Provide the (X, Y) coordinate of the cell's center where the given text is located.  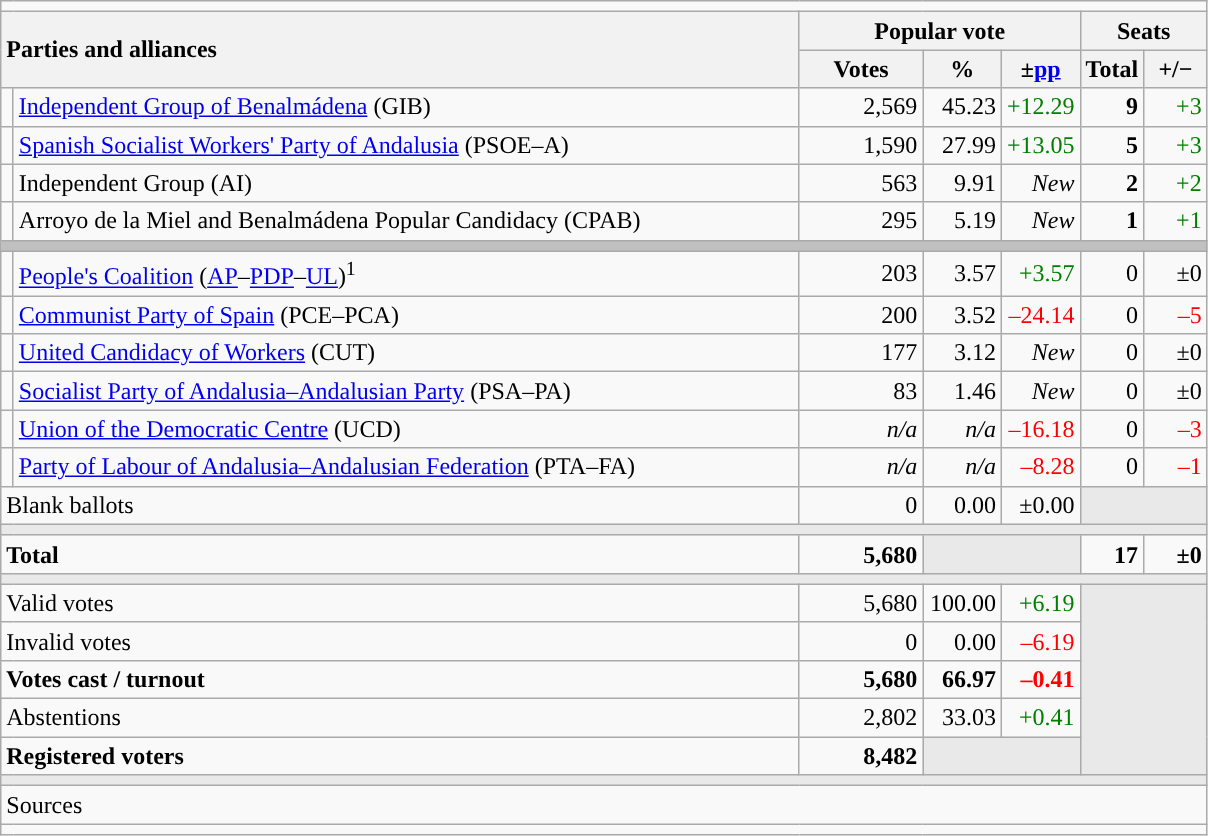
Independent Group (AI) (406, 183)
563 (861, 183)
200 (861, 315)
1,590 (861, 145)
295 (861, 221)
27.99 (962, 145)
People's Coalition (AP–PDP–UL)1 (406, 274)
+/− (1176, 69)
2,569 (861, 107)
5 (1112, 145)
66.97 (962, 679)
3.57 (962, 274)
–8.28 (1040, 467)
Votes (861, 69)
5.19 (962, 221)
–5 (1176, 315)
Seats (1144, 31)
1.46 (962, 391)
Valid votes (400, 603)
3.12 (962, 353)
+12.29 (1040, 107)
–24.14 (1040, 315)
–1 (1176, 467)
17 (1112, 554)
–0.41 (1040, 679)
8,482 (861, 756)
Spanish Socialist Workers' Party of Andalusia (PSOE–A) (406, 145)
Abstentions (400, 718)
+13.05 (1040, 145)
+6.19 (1040, 603)
Registered voters (400, 756)
203 (861, 274)
Popular vote (940, 31)
+2 (1176, 183)
Blank ballots (400, 505)
33.03 (962, 718)
Arroyo de la Miel and Benalmádena Popular Candidacy (CPAB) (406, 221)
Votes cast / turnout (400, 679)
+1 (1176, 221)
–16.18 (1040, 429)
2,802 (861, 718)
1 (1112, 221)
±0.00 (1040, 505)
United Candidacy of Workers (CUT) (406, 353)
Invalid votes (400, 641)
2 (1112, 183)
83 (861, 391)
% (962, 69)
–6.19 (1040, 641)
3.52 (962, 315)
9.91 (962, 183)
100.00 (962, 603)
177 (861, 353)
+3.57 (1040, 274)
Parties and alliances (400, 50)
Communist Party of Spain (PCE–PCA) (406, 315)
45.23 (962, 107)
Party of Labour of Andalusia–Andalusian Federation (PTA–FA) (406, 467)
–3 (1176, 429)
Sources (604, 805)
9 (1112, 107)
Union of the Democratic Centre (UCD) (406, 429)
Socialist Party of Andalusia–Andalusian Party (PSA–PA) (406, 391)
±pp (1040, 69)
Independent Group of Benalmádena (GIB) (406, 107)
+0.41 (1040, 718)
